Locate the cell with the specified text and output its [X, Y] center coordinate. 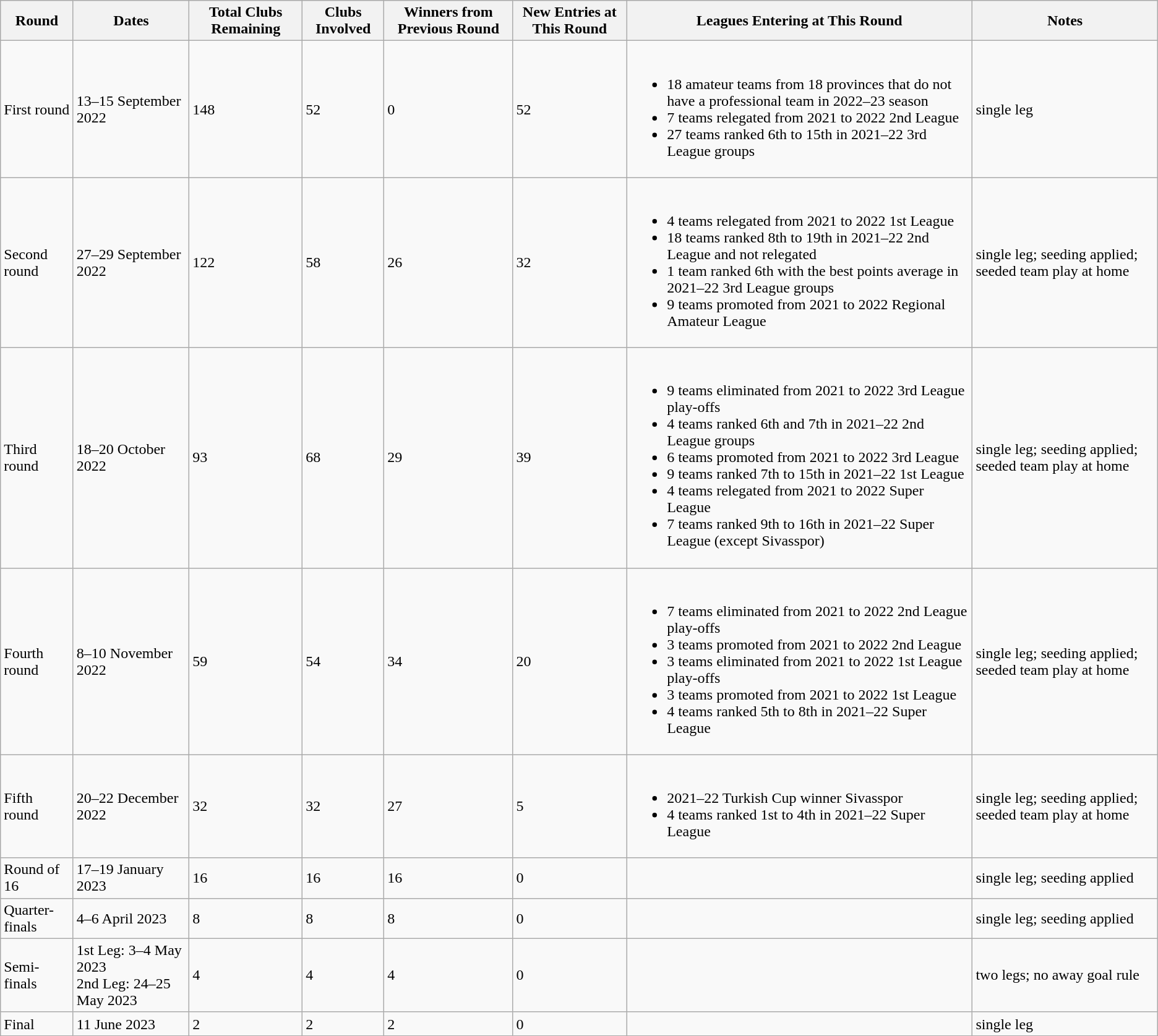
Leagues Entering at This Round [799, 21]
Semi-finals [37, 975]
18–20 October 2022 [131, 458]
Quarter-finals [37, 918]
Total Clubs Remaining [246, 21]
93 [246, 458]
26 [448, 262]
122 [246, 262]
13–15 September 2022 [131, 109]
8–10 November 2022 [131, 661]
58 [343, 262]
4–6 April 2023 [131, 918]
two legs; no away goal rule [1065, 975]
Fifth round [37, 807]
Second round [37, 262]
Round [37, 21]
27–29 September 2022 [131, 262]
1st Leg: 3–4 May 20232nd Leg: 24–25 May 2023 [131, 975]
27 [448, 807]
20 [570, 661]
17–19 January 2023 [131, 878]
39 [570, 458]
148 [246, 109]
Dates [131, 21]
Round of 16 [37, 878]
Fourth round [37, 661]
59 [246, 661]
Final [37, 1024]
2021–22 Turkish Cup winner Sivasspor4 teams ranked 1st to 4th in 2021–22 Super League [799, 807]
First round [37, 109]
Notes [1065, 21]
68 [343, 458]
20–22 December 2022 [131, 807]
Third round [37, 458]
54 [343, 661]
34 [448, 661]
5 [570, 807]
29 [448, 458]
New Entries at This Round [570, 21]
11 June 2023 [131, 1024]
Winners from Previous Round [448, 21]
Clubs Involved [343, 21]
